Return the [x, y] coordinate for the center point of the cell that contains the specified text.  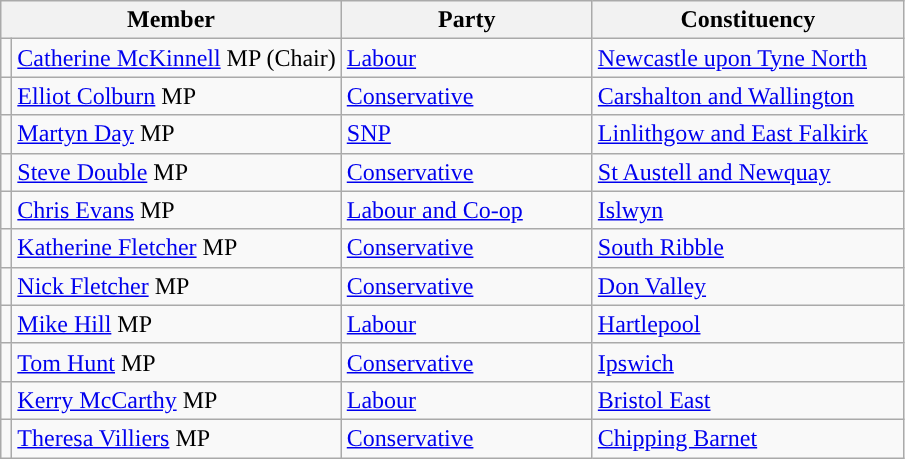
St Austell and Newquay [748, 172]
Ipswich [748, 362]
Bristol East [748, 400]
SNP [466, 134]
Tom Hunt MP [176, 362]
Party [466, 20]
Member [171, 20]
Nick Fletcher MP [176, 286]
Chris Evans MP [176, 210]
Constituency [748, 20]
Catherine McKinnell MP (Chair) [176, 58]
Linlithgow and East Falkirk [748, 134]
Theresa Villiers MP [176, 438]
South Ribble [748, 248]
Carshalton and Wallington [748, 96]
Martyn Day MP [176, 134]
Islwyn [748, 210]
Steve Double MP [176, 172]
Labour and Co-op [466, 210]
Hartlepool [748, 324]
Don Valley [748, 286]
Elliot Colburn MP [176, 96]
Mike Hill MP [176, 324]
Katherine Fletcher MP [176, 248]
Kerry McCarthy MP [176, 400]
Chipping Barnet [748, 438]
Newcastle upon Tyne North [748, 58]
